Output the [X, Y] coordinate of the center of the cell containing the given text.  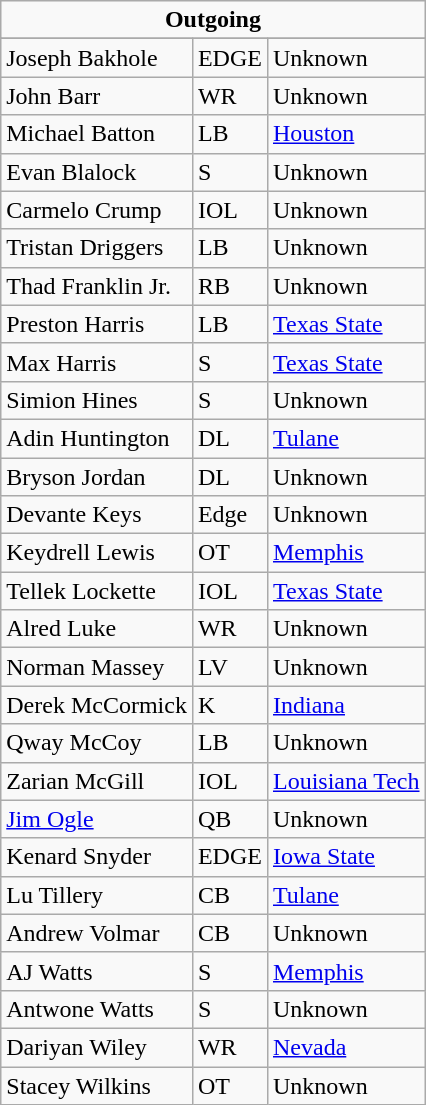
Nevada [346, 1047]
Edge [230, 515]
Adin Huntington [97, 438]
Zarian McGill [97, 781]
Lu Tillery [97, 895]
Jim Ogle [97, 819]
Max Harris [97, 362]
Thad Franklin Jr. [97, 286]
Tellek Lockette [97, 591]
AJ Watts [97, 971]
Louisiana Tech [346, 781]
Indiana [346, 705]
Outgoing [213, 20]
Qway McCoy [97, 743]
Michael Batton [97, 134]
Joseph Bakhole [97, 58]
QB [230, 819]
Dariyan Wiley [97, 1047]
Andrew Volmar [97, 933]
LV [230, 667]
Stacey Wilkins [97, 1085]
Evan Blalock [97, 172]
Houston [346, 134]
Simion Hines [97, 400]
Devante Keys [97, 515]
Antwone Watts [97, 1009]
John Barr [97, 96]
Keydrell Lewis [97, 553]
K [230, 705]
Carmelo Crump [97, 210]
Alred Luke [97, 629]
Tristan Driggers [97, 248]
Preston Harris [97, 324]
RB [230, 286]
Derek McCormick [97, 705]
Kenard Snyder [97, 857]
Norman Massey [97, 667]
Bryson Jordan [97, 477]
Iowa State [346, 857]
